Identify which cell holds the provided text, then report its [x, y] central coordinate. 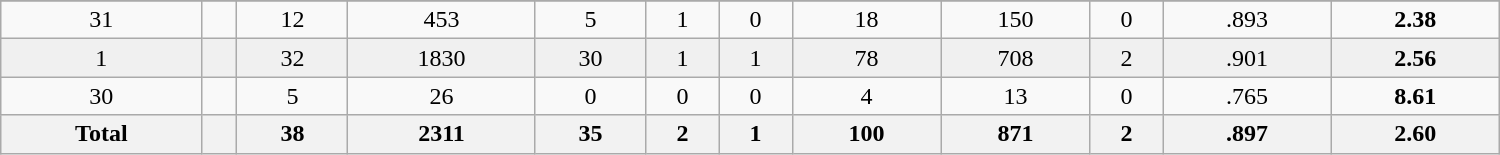
8.61 [1415, 96]
.897 [1247, 134]
2.60 [1415, 134]
453 [442, 20]
2.56 [1415, 58]
35 [590, 134]
31 [102, 20]
26 [442, 96]
38 [292, 134]
2.38 [1415, 20]
78 [866, 58]
4 [866, 96]
708 [1016, 58]
1830 [442, 58]
Total [102, 134]
.901 [1247, 58]
150 [1016, 20]
18 [866, 20]
12 [292, 20]
13 [1016, 96]
100 [866, 134]
2311 [442, 134]
.765 [1247, 96]
.893 [1247, 20]
32 [292, 58]
871 [1016, 134]
